Determine the (X, Y) coordinate at the center of the cell enclosing the given text.  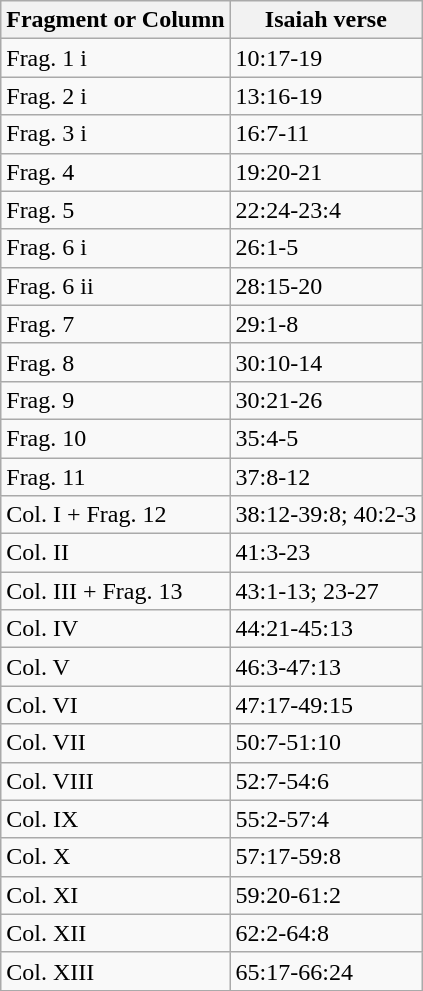
Frag. 6 i (116, 248)
Frag. 2 i (116, 96)
29:1-8 (326, 324)
13:16-19 (326, 96)
Col. I + Frag. 12 (116, 515)
Frag. 3 i (116, 134)
30:21-26 (326, 400)
Frag. 9 (116, 400)
Col. X (116, 857)
Frag. 5 (116, 210)
22:24-23:4 (326, 210)
Col. XIII (116, 971)
19:20-21 (326, 172)
59:20-61:2 (326, 895)
35:4-5 (326, 438)
Fragment or Column (116, 20)
55:2-57:4 (326, 819)
Col. V (116, 667)
Frag. 6 ii (116, 286)
Frag. 10 (116, 438)
16:7-11 (326, 134)
52:7-54:6 (326, 781)
Col. VI (116, 705)
Frag. 11 (116, 477)
Col. XII (116, 933)
62:2-64:8 (326, 933)
41:3-23 (326, 553)
57:17-59:8 (326, 857)
Col. VIII (116, 781)
44:21-45:13 (326, 629)
Col. XI (116, 895)
Col. VII (116, 743)
38:12-39:8; 40:2-3 (326, 515)
Col. IX (116, 819)
30:10-14 (326, 362)
37:8-12 (326, 477)
Frag. 8 (116, 362)
Col. II (116, 553)
Frag. 1 i (116, 58)
Isaiah verse (326, 20)
Frag. 4 (116, 172)
Col. III + Frag. 13 (116, 591)
65:17-66:24 (326, 971)
43:1-13; 23-27 (326, 591)
28:15-20 (326, 286)
47:17-49:15 (326, 705)
Frag. 7 (116, 324)
46:3-47:13 (326, 667)
26:1-5 (326, 248)
Col. IV (116, 629)
50:7-51:10 (326, 743)
10:17-19 (326, 58)
